Output the (X, Y) coordinate of the center of the cell containing the given text.  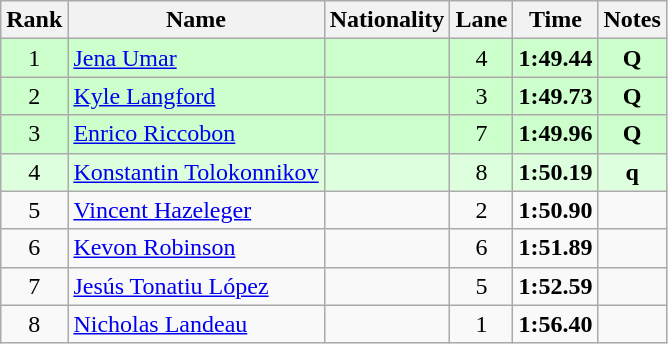
Rank (34, 20)
Vincent Hazeleger (196, 210)
1:56.40 (556, 324)
1:49.44 (556, 58)
Name (196, 20)
Enrico Riccobon (196, 134)
Kevon Robinson (196, 248)
q (632, 172)
1:50.19 (556, 172)
Lane (482, 20)
1:50.90 (556, 210)
Jena Umar (196, 58)
1:51.89 (556, 248)
Nicholas Landeau (196, 324)
1:49.73 (556, 96)
Nationality (387, 20)
Kyle Langford (196, 96)
Jesús Tonatiu López (196, 286)
1:49.96 (556, 134)
Time (556, 20)
Konstantin Tolokonnikov (196, 172)
1:52.59 (556, 286)
Notes (632, 20)
